Provide the (x, y) coordinate of the cell's center where the given text is located.  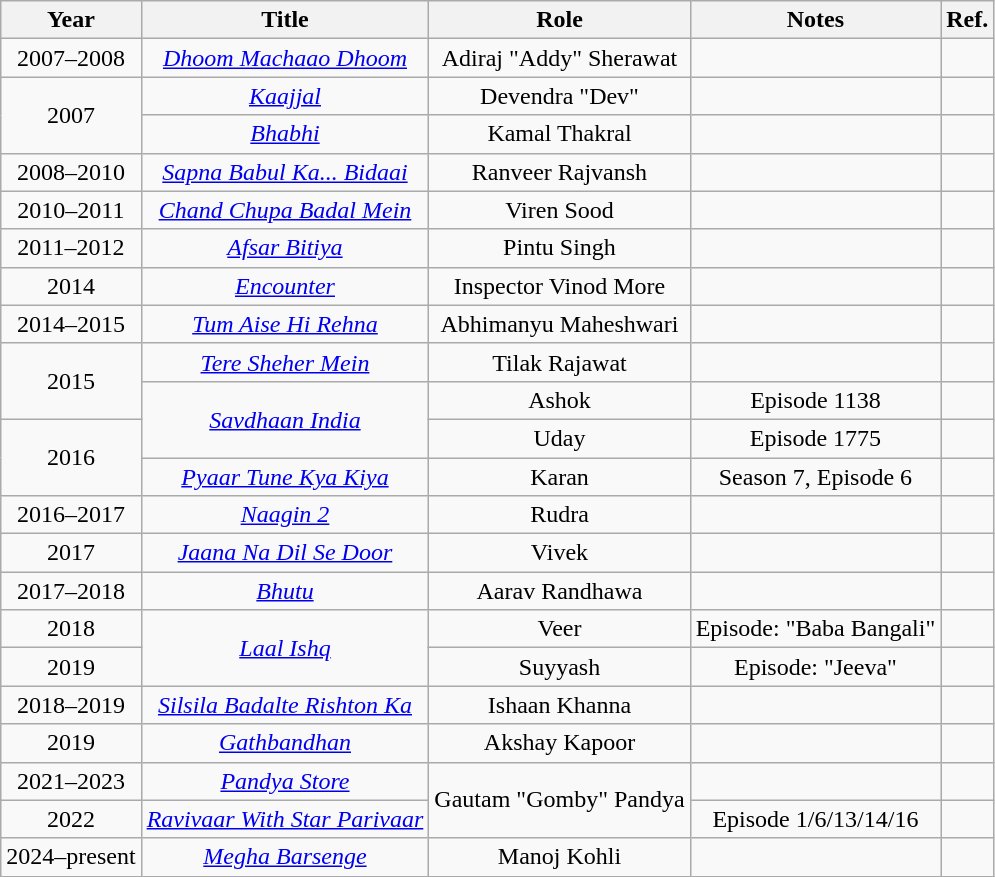
Ishaan Khanna (560, 705)
Year (71, 20)
2018–2019 (71, 705)
2024–present (71, 857)
Megha Barsenge (285, 857)
Ashok (560, 400)
2016–2017 (71, 515)
Episode 1775 (816, 438)
2018 (71, 629)
Bhabhi (285, 134)
Manoj Kohli (560, 857)
Chand Chupa Badal Mein (285, 210)
Title (285, 20)
Pintu Singh (560, 248)
2016 (71, 457)
Savdhaan India (285, 419)
Karan (560, 477)
Gathbandhan (285, 743)
2017–2018 (71, 591)
Afsar Bitiya (285, 248)
Kamal Thakral (560, 134)
Tum Aise Hi Rehna (285, 324)
Viren Sood (560, 210)
Dhoom Machaao Dhoom (285, 58)
2014 (71, 286)
Ranveer Rajvansh (560, 172)
Abhimanyu Maheshwari (560, 324)
Laal Ishq (285, 648)
Akshay Kapoor (560, 743)
Season 7, Episode 6 (816, 477)
Encounter (285, 286)
Aarav Randhawa (560, 591)
Role (560, 20)
Suyyash (560, 667)
Gautam "Gomby" Pandya (560, 800)
Episode: "Jeeva" (816, 667)
Jaana Na Dil Se Door (285, 553)
Pandya Store (285, 781)
Pyaar Tune Kya Kiya (285, 477)
2010–2011 (71, 210)
Tere Sheher Mein (285, 362)
Ref. (968, 20)
2014–2015 (71, 324)
Inspector Vinod More (560, 286)
2021–2023 (71, 781)
Vivek (560, 553)
Episode 1138 (816, 400)
Ravivaar With Star Parivaar (285, 819)
Tilak Rajawat (560, 362)
Veer (560, 629)
2015 (71, 381)
Episode 1/6/13/14/16 (816, 819)
2017 (71, 553)
2007 (71, 115)
Devendra "Dev" (560, 96)
Kaajjal (285, 96)
Rudra (560, 515)
2011–2012 (71, 248)
Adiraj "Addy" Sherawat (560, 58)
2007–2008 (71, 58)
Episode: "Baba Bangali" (816, 629)
2008–2010 (71, 172)
Silsila Badalte Rishton Ka (285, 705)
Sapna Babul Ka... Bidaai (285, 172)
Bhutu (285, 591)
Naagin 2 (285, 515)
2022 (71, 819)
Uday (560, 438)
Notes (816, 20)
